Pinpoint the cell where the given text exists, returning its (x, y) midpoint coordinate. 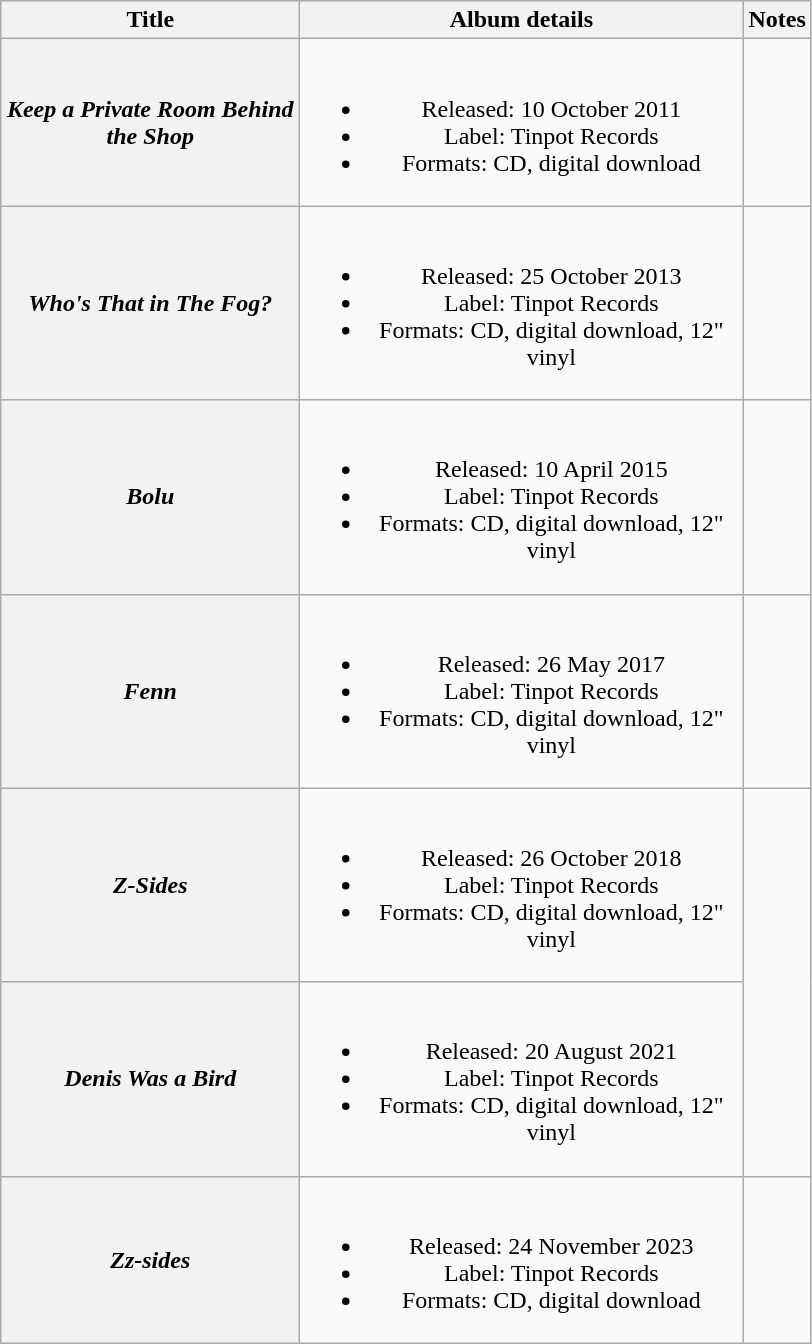
Denis Was a Bird (150, 1079)
Album details (522, 20)
Released: 24 November 2023Label: Tinpot RecordsFormats: CD, digital download (522, 1260)
Notes (777, 20)
Released: 10 April 2015Label: Tinpot RecordsFormats: CD, digital download, 12" vinyl (522, 497)
Keep a Private Room Behind the Shop (150, 122)
Who's That in The Fog? (150, 303)
Released: 10 October 2011Label: Tinpot RecordsFormats: CD, digital download (522, 122)
Fenn (150, 691)
Released: 26 October 2018Label: Tinpot RecordsFormats: CD, digital download, 12" vinyl (522, 885)
Released: 26 May 2017Label: Tinpot RecordsFormats: CD, digital download, 12" vinyl (522, 691)
Title (150, 20)
Z-Sides (150, 885)
Bolu (150, 497)
Released: 20 August 2021Label: Tinpot RecordsFormats: CD, digital download, 12" vinyl (522, 1079)
Released: 25 October 2013Label: Tinpot RecordsFormats: CD, digital download, 12" vinyl (522, 303)
Zz-sides (150, 1260)
